Return [X, Y] of the center of cell containing provided text 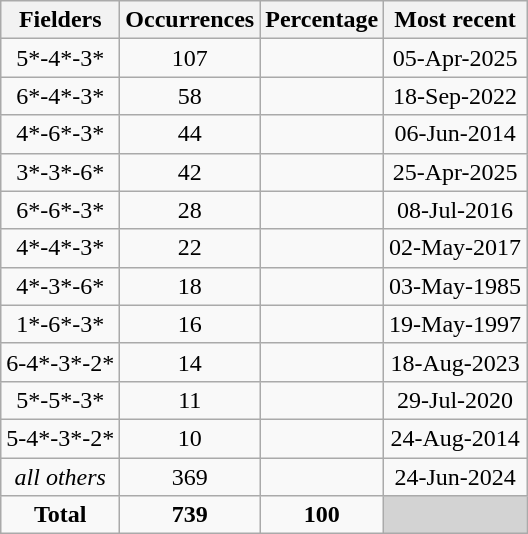
18-Aug-2023 [456, 362]
all others [60, 477]
4*-6*-3* [60, 134]
06-Jun-2014 [456, 134]
19-May-1997 [456, 324]
Total [60, 515]
29-Jul-2020 [456, 400]
5-4*-3*-2* [60, 438]
24-Jun-2024 [456, 477]
14 [190, 362]
Fielders [60, 20]
42 [190, 172]
369 [190, 477]
6*-4*-3* [60, 96]
107 [190, 58]
1*-6*-3* [60, 324]
22 [190, 248]
44 [190, 134]
100 [322, 515]
18-Sep-2022 [456, 96]
6-4*-3*-2* [60, 362]
25-Apr-2025 [456, 172]
08-Jul-2016 [456, 210]
58 [190, 96]
4*-4*-3* [60, 248]
03-May-1985 [456, 286]
6*-6*-3* [60, 210]
Most recent [456, 20]
16 [190, 324]
Percentage [322, 20]
Occurrences [190, 20]
3*-3*-6* [60, 172]
4*-3*-6* [60, 286]
28 [190, 210]
5*-4*-3* [60, 58]
02-May-2017 [456, 248]
10 [190, 438]
18 [190, 286]
05-Apr-2025 [456, 58]
739 [190, 515]
24-Aug-2014 [456, 438]
5*-5*-3* [60, 400]
11 [190, 400]
